Identify which cell holds the provided text, then report its [X, Y] central coordinate. 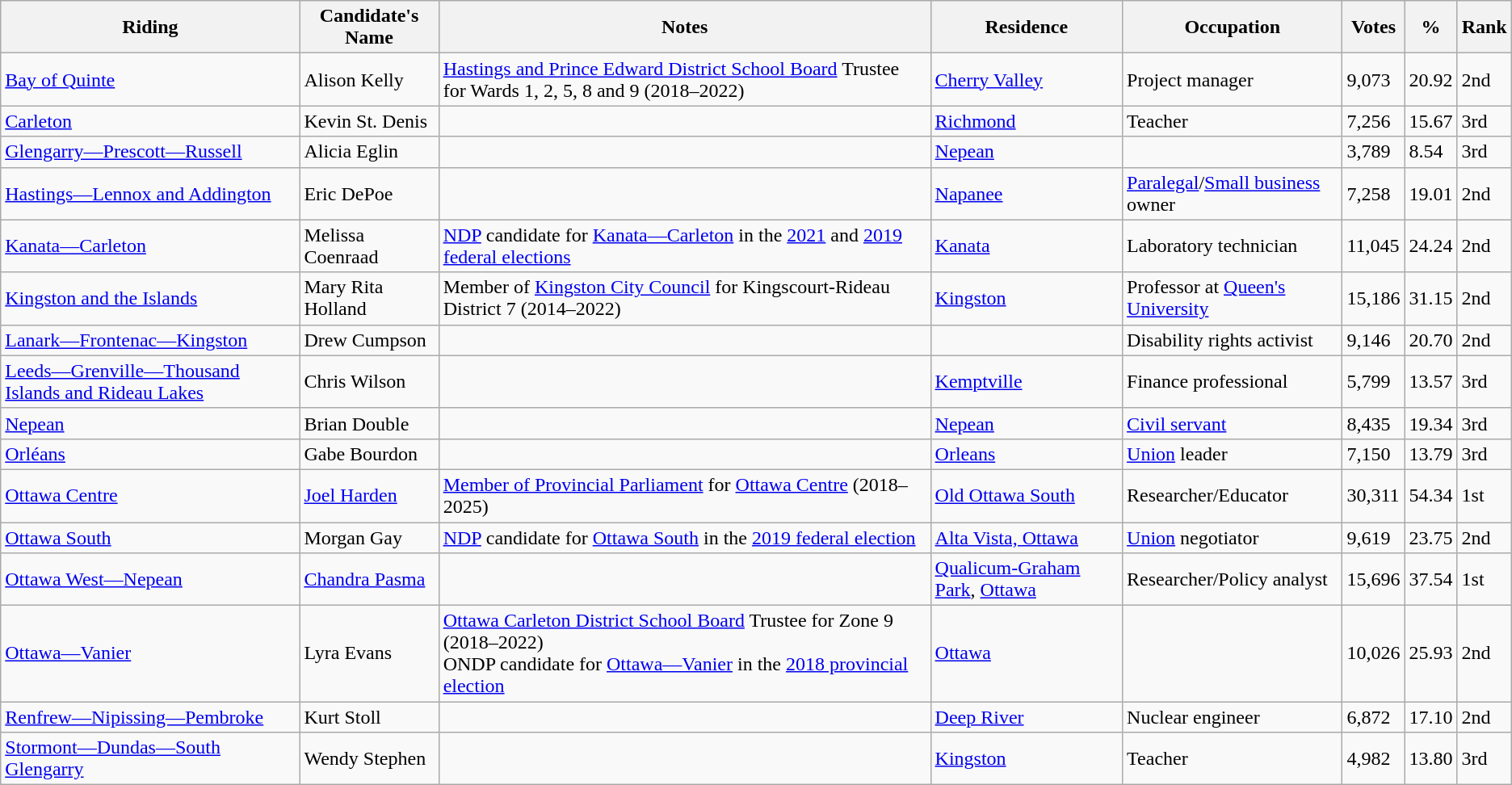
Hastings—Lennox and Addington [150, 194]
Candidate's Name [369, 27]
Alicia Eglin [369, 152]
Member of Kingston City Council for Kingscourt-Rideau District 7 (2014–2022) [685, 299]
Professor at Queen's University [1233, 299]
7,256 [1373, 121]
Melissa Coenraad [369, 246]
Chandra Pasma [369, 580]
13.57 [1431, 381]
% [1431, 27]
10,026 [1373, 654]
Morgan Gay [369, 537]
Residence [1027, 27]
Laboratory technician [1233, 246]
17.10 [1431, 717]
15.67 [1431, 121]
9,619 [1373, 537]
Kemptville [1027, 381]
Carleton [150, 121]
25.93 [1431, 654]
Union negotiator [1233, 537]
Ottawa Carleton District School Board Trustee for Zone 9 (2018–2022) ONDP candidate for Ottawa—Vanier in the 2018 provincial election [685, 654]
Project manager [1233, 79]
Kanata—Carleton [150, 246]
6,872 [1373, 717]
7,150 [1373, 454]
30,311 [1373, 496]
Joel Harden [369, 496]
Civil servant [1233, 423]
NDP candidate for Ottawa South in the 2019 federal election [685, 537]
Kevin St. Denis [369, 121]
Stormont—Dundas—South Glengarry [150, 759]
Disability rights activist [1233, 340]
Orleans [1027, 454]
Rank [1485, 27]
23.75 [1431, 537]
8.54 [1431, 152]
Cherry Valley [1027, 79]
15,696 [1373, 580]
9,073 [1373, 79]
3,789 [1373, 152]
Deep River [1027, 717]
Ottawa South [150, 537]
9,146 [1373, 340]
Ottawa [1027, 654]
Eric DePoe [369, 194]
Researcher/Policy analyst [1233, 580]
Alison Kelly [369, 79]
Napanee [1027, 194]
Old Ottawa South [1027, 496]
Alta Vista, Ottawa [1027, 537]
Kingston and the Islands [150, 299]
Leeds—Grenville—Thousand Islands and Rideau Lakes [150, 381]
31.15 [1431, 299]
54.34 [1431, 496]
Occupation [1233, 27]
15,186 [1373, 299]
Gabe Bourdon [369, 454]
Lyra Evans [369, 654]
Kurt Stoll [369, 717]
13.80 [1431, 759]
20.92 [1431, 79]
Ottawa West—Nepean [150, 580]
Wendy Stephen [369, 759]
Riding [150, 27]
Bay of Quinte [150, 79]
Paralegal/Small business owner [1233, 194]
Renfrew—Nipissing—Pembroke [150, 717]
Orléans [150, 454]
Researcher/Educator [1233, 496]
Union leader [1233, 454]
13.79 [1431, 454]
37.54 [1431, 580]
Kanata [1027, 246]
4,982 [1373, 759]
Glengarry—Prescott—Russell [150, 152]
Mary Rita Holland [369, 299]
19.01 [1431, 194]
Finance professional [1233, 381]
20.70 [1431, 340]
Hastings and Prince Edward District School Board Trustee for Wards 1, 2, 5, 8 and 9 (2018–2022) [685, 79]
Nuclear engineer [1233, 717]
8,435 [1373, 423]
Qualicum-Graham Park, Ottawa [1027, 580]
Votes [1373, 27]
7,258 [1373, 194]
24.24 [1431, 246]
NDP candidate for Kanata—Carleton in the 2021 and 2019 federal elections [685, 246]
Ottawa—Vanier [150, 654]
Drew Cumpson [369, 340]
Member of Provincial Parliament for Ottawa Centre (2018–2025) [685, 496]
Chris Wilson [369, 381]
Notes [685, 27]
5,799 [1373, 381]
Ottawa Centre [150, 496]
Richmond [1027, 121]
Lanark—Frontenac—Kingston [150, 340]
Brian Double [369, 423]
11,045 [1373, 246]
19.34 [1431, 423]
